Provide the [X, Y] coordinate of the cell's center where the given text is located.  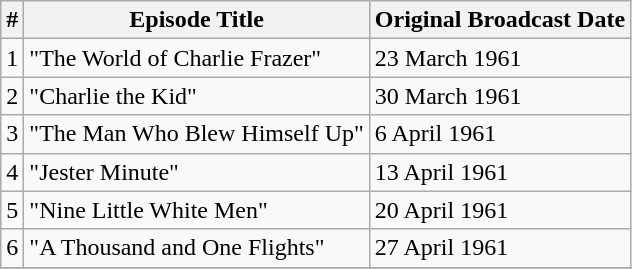
6 [12, 248]
6 April 1961 [500, 134]
3 [12, 134]
4 [12, 172]
5 [12, 210]
"Nine Little White Men" [196, 210]
2 [12, 96]
"Charlie the Kid" [196, 96]
Episode Title [196, 20]
23 March 1961 [500, 58]
27 April 1961 [500, 248]
"The Man Who Blew Himself Up" [196, 134]
1 [12, 58]
30 March 1961 [500, 96]
"Jester Minute" [196, 172]
Original Broadcast Date [500, 20]
"The World of Charlie Frazer" [196, 58]
# [12, 20]
20 April 1961 [500, 210]
"A Thousand and One Flights" [196, 248]
13 April 1961 [500, 172]
